For the text-containing cell, return its midpoint in [X, Y] coordinate format. 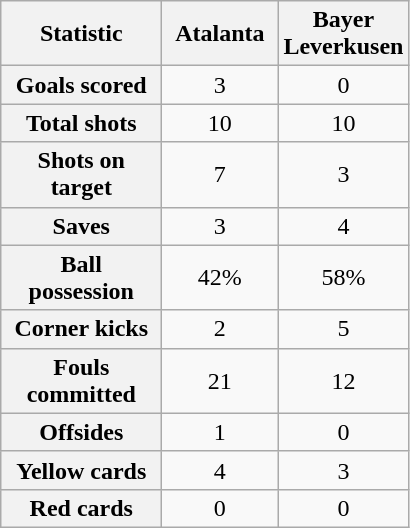
Total shots [82, 123]
Yellow cards [82, 470]
21 [220, 380]
Offsides [82, 432]
Corner kicks [82, 329]
58% [344, 278]
Shots on target [82, 174]
Bayer Leverkusen [344, 34]
42% [220, 278]
Ball possession [82, 278]
Fouls committed [82, 380]
Atalanta [220, 34]
7 [220, 174]
Red cards [82, 508]
Goals scored [82, 85]
Statistic [82, 34]
1 [220, 432]
2 [220, 329]
Saves [82, 226]
5 [344, 329]
12 [344, 380]
